Determine the (X, Y) coordinate at the center of the cell enclosing the given text.  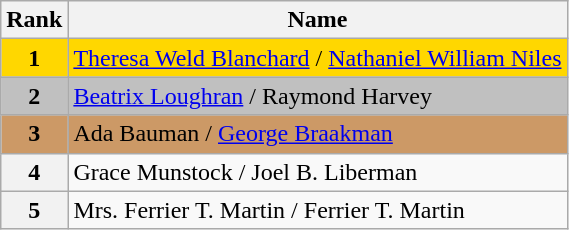
2 (34, 96)
4 (34, 172)
Mrs. Ferrier T. Martin / Ferrier T. Martin (318, 210)
Name (318, 20)
Grace Munstock / Joel B. Liberman (318, 172)
3 (34, 134)
5 (34, 210)
Theresa Weld Blanchard / Nathaniel William Niles (318, 58)
1 (34, 58)
Beatrix Loughran / Raymond Harvey (318, 96)
Ada Bauman / George Braakman (318, 134)
Rank (34, 20)
